Find where the given text appears and provide that cell's center as [X, Y] coordinate. 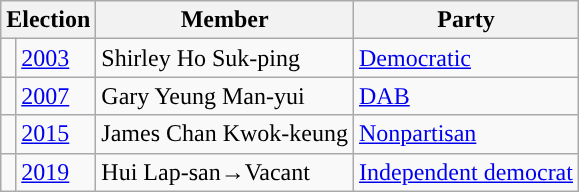
Nonpartisan [466, 134]
2019 [56, 172]
DAB [466, 96]
2003 [56, 58]
James Chan Kwok-keung [225, 134]
Member [225, 20]
Shirley Ho Suk-ping [225, 58]
Independent democrat [466, 172]
2015 [56, 134]
Party [466, 20]
Hui Lap-san→Vacant [225, 172]
2007 [56, 96]
Gary Yeung Man-yui [225, 96]
Election [48, 20]
Democratic [466, 58]
